Scan for the cell matching the given text and deliver its (X, Y) coordinate at center. 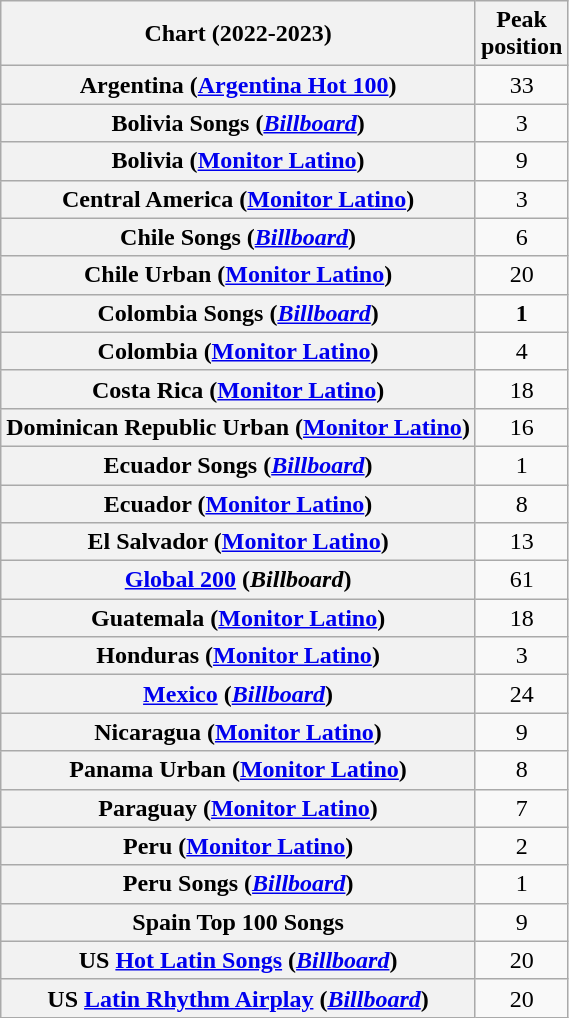
6 (521, 237)
US Latin Rhythm Airplay (Billboard) (238, 998)
Colombia (Monitor Latino) (238, 351)
Peakposition (521, 34)
El Salvador (Monitor Latino) (238, 542)
Guatemala (Monitor Latino) (238, 618)
Colombia Songs (Billboard) (238, 313)
US Hot Latin Songs (Billboard) (238, 960)
Chile Songs (Billboard) (238, 237)
61 (521, 580)
Central America (Monitor Latino) (238, 199)
Argentina (Argentina Hot 100) (238, 85)
Bolivia Songs (Billboard) (238, 123)
Peru Songs (Billboard) (238, 884)
2 (521, 846)
Ecuador Songs (Billboard) (238, 465)
Mexico (Billboard) (238, 694)
Ecuador (Monitor Latino) (238, 503)
Bolivia (Monitor Latino) (238, 161)
Costa Rica (Monitor Latino) (238, 389)
24 (521, 694)
Paraguay (Monitor Latino) (238, 808)
33 (521, 85)
Dominican Republic Urban (Monitor Latino) (238, 427)
13 (521, 542)
Peru (Monitor Latino) (238, 846)
Panama Urban (Monitor Latino) (238, 770)
4 (521, 351)
7 (521, 808)
Chile Urban (Monitor Latino) (238, 275)
Nicaragua (Monitor Latino) (238, 732)
16 (521, 427)
Honduras (Monitor Latino) (238, 656)
Global 200 (Billboard) (238, 580)
Spain Top 100 Songs (238, 922)
Chart (2022-2023) (238, 34)
